Return the (X, Y) coordinate for the center point of the cell that contains the specified text.  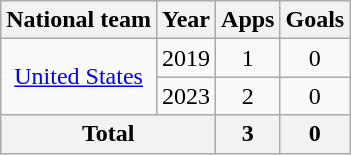
2 (248, 96)
National team (79, 20)
1 (248, 58)
2019 (186, 58)
3 (248, 134)
Total (108, 134)
Goals (315, 20)
2023 (186, 96)
Year (186, 20)
United States (79, 77)
Apps (248, 20)
